Determine the [x, y] coordinate at the center of the cell enclosing the given text.  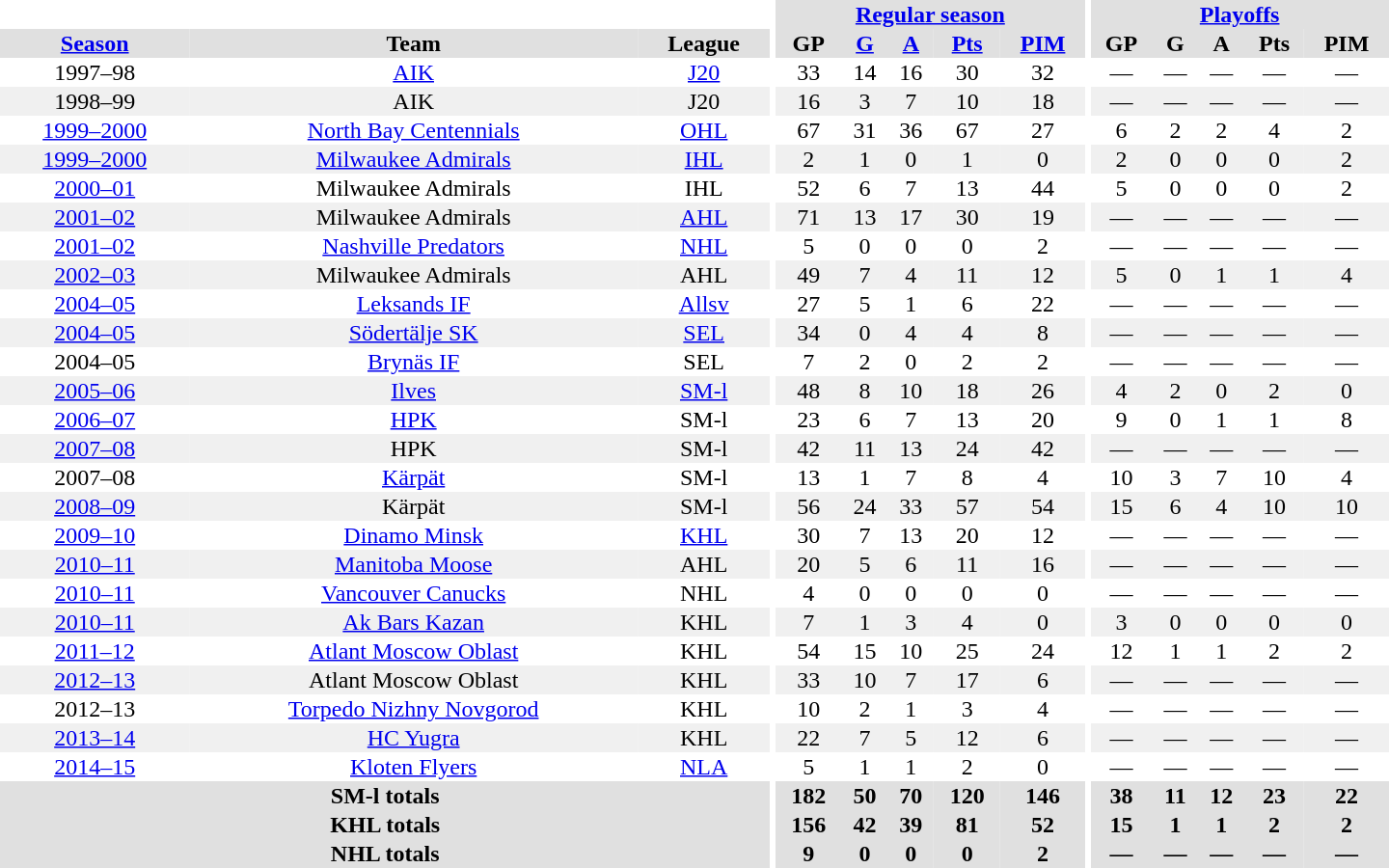
NLA [704, 767]
70 [911, 796]
1997–98 [95, 72]
Allsv [704, 304]
182 [808, 796]
Dinamo Minsk [413, 535]
League [704, 43]
26 [1043, 391]
SM-l totals [385, 796]
39 [911, 825]
156 [808, 825]
NHL totals [385, 854]
2005–06 [95, 391]
Ak Bars Kazan [413, 622]
2009–10 [95, 535]
36 [911, 130]
2011–12 [95, 651]
Playoffs [1239, 14]
2006–07 [95, 420]
KHL totals [385, 825]
31 [865, 130]
2014–15 [95, 767]
44 [1043, 188]
1998–99 [95, 101]
25 [967, 651]
120 [967, 796]
57 [967, 506]
48 [808, 391]
OHL [704, 130]
Kloten Flyers [413, 767]
Leksands IF [413, 304]
Vancouver Canucks [413, 593]
HC Yugra [413, 738]
146 [1043, 796]
Brynäs IF [413, 362]
14 [865, 72]
2000–01 [95, 188]
71 [808, 217]
32 [1043, 72]
Manitoba Moose [413, 564]
Season [95, 43]
Team [413, 43]
Nashville Predators [413, 246]
2008–09 [95, 506]
38 [1121, 796]
Regular season [930, 14]
56 [808, 506]
Torpedo Nizhny Novgorod [413, 709]
2002–03 [95, 275]
81 [967, 825]
50 [865, 796]
19 [1043, 217]
Ilves [413, 391]
49 [808, 275]
Södertälje SK [413, 333]
North Bay Centennials [413, 130]
34 [808, 333]
2013–14 [95, 738]
